Return (X, Y) of the center of cell containing provided text 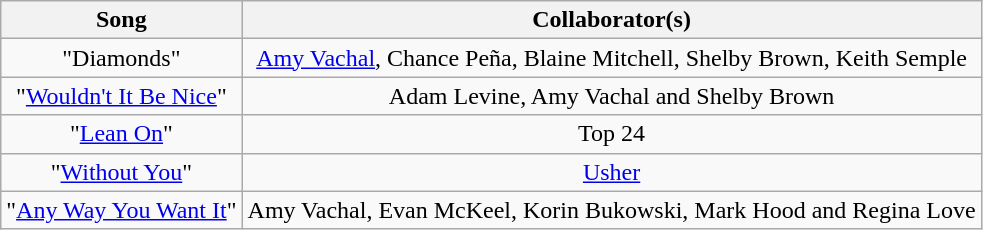
"Without You" (122, 172)
"Any Way You Want It" (122, 210)
Adam Levine, Amy Vachal and Shelby Brown (612, 96)
Usher (612, 172)
"Diamonds" (122, 58)
Collaborator(s) (612, 20)
Amy Vachal, Chance Peña, Blaine Mitchell, Shelby Brown, Keith Semple (612, 58)
Amy Vachal, Evan McKeel, Korin Bukowski, Mark Hood and Regina Love (612, 210)
Song (122, 20)
"Wouldn't It Be Nice" (122, 96)
"Lean On" (122, 134)
Top 24 (612, 134)
